Detect which cell encompasses the target text, then output its (X, Y) center coordinate. 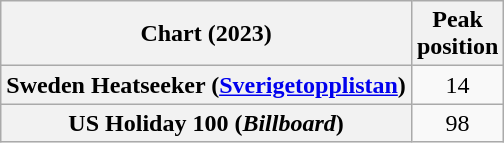
Sweden Heatseeker (Sverigetopplistan) (206, 85)
14 (457, 85)
Peakposition (457, 34)
98 (457, 123)
Chart (2023) (206, 34)
US Holiday 100 (Billboard) (206, 123)
